Return [x, y] of the center of cell containing provided text 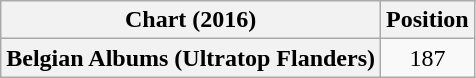
Position [428, 20]
Chart (2016) [191, 20]
Belgian Albums (Ultratop Flanders) [191, 58]
187 [428, 58]
